For the text-containing cell, return its midpoint in (x, y) coordinate format. 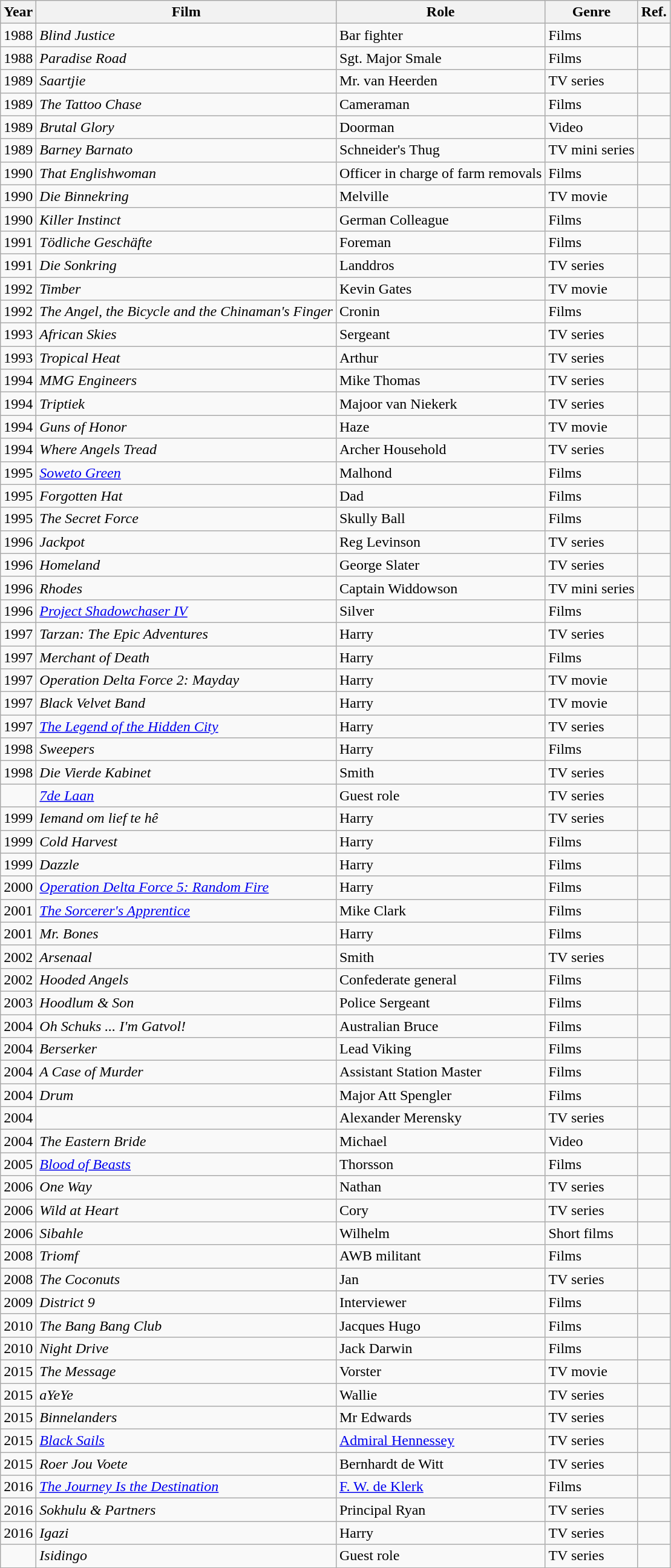
Alexander Merensky (440, 1118)
The Coconuts (186, 1279)
Jack Darwin (440, 1348)
Officer in charge of farm removals (440, 173)
Forgotten Hat (186, 496)
Night Drive (186, 1348)
Roer Jou Voete (186, 1464)
Film (186, 12)
2000 (18, 888)
Berserker (186, 1049)
District 9 (186, 1302)
Short films (592, 1233)
Principal Ryan (440, 1510)
Jackpot (186, 542)
Mike Clark (440, 911)
Sgt. Major Smale (440, 58)
Melville (440, 196)
Sokhulu & Partners (186, 1510)
Drum (186, 1095)
Sweepers (186, 749)
Hooded Angels (186, 980)
Dad (440, 496)
Bernhardt de Witt (440, 1464)
Hoodlum & Son (186, 1003)
Mr. van Heerden (440, 81)
Cronin (440, 312)
7de Laan (186, 796)
The Eastern Bride (186, 1141)
Killer Instinct (186, 219)
Jan (440, 1279)
Oh Schuks ... I'm Gatvol! (186, 1026)
2005 (18, 1164)
Operation Delta Force 5: Random Fire (186, 888)
Blind Justice (186, 35)
Vorster (440, 1371)
That Englishwoman (186, 173)
Wilhelm (440, 1233)
aYeYe (186, 1394)
Captain Widdowson (440, 588)
Timber (186, 289)
F. W. de Klerk (440, 1487)
Soweto Green (186, 473)
Tropical Heat (186, 358)
Ref. (653, 12)
Sergeant (440, 335)
Black Velvet Band (186, 703)
The Sorcerer's Apprentice (186, 911)
Cameraman (440, 104)
Where Angels Tread (186, 450)
Bar fighter (440, 35)
Arthur (440, 358)
AWB militant (440, 1256)
The Journey Is the Destination (186, 1487)
The Secret Force (186, 519)
Silver (440, 611)
The Angel, the Bicycle and the Chinaman's Finger (186, 312)
Wallie (440, 1394)
Dazzle (186, 865)
Doorman (440, 127)
The Message (186, 1371)
Genre (592, 12)
The Legend of the Hidden City (186, 726)
Admiral Hennessey (440, 1441)
Igazi (186, 1533)
Homeland (186, 565)
Die Vierde Kabinet (186, 772)
Mr Edwards (440, 1418)
Reg Levinson (440, 542)
Foreman (440, 242)
Major Att Spengler (440, 1095)
Police Sergeant (440, 1003)
Project Shadowchaser IV (186, 611)
Brutal Glory (186, 127)
African Skies (186, 335)
Iemand om lief te hê (186, 819)
George Slater (440, 565)
Confederate general (440, 980)
Paradise Road (186, 58)
MMG Engineers (186, 381)
Cold Harvest (186, 842)
Black Sails (186, 1441)
Die Binnekring (186, 196)
Die Sonkring (186, 265)
Binnelanders (186, 1418)
Lead Viking (440, 1049)
Mr. Bones (186, 934)
Tarzan: The Epic Adventures (186, 634)
Kevin Gates (440, 289)
Australian Bruce (440, 1026)
Jacques Hugo (440, 1325)
Malhond (440, 473)
Thorsson (440, 1164)
Barney Barnato (186, 150)
Triomf (186, 1256)
Cory (440, 1210)
Operation Delta Force 2: Mayday (186, 680)
2003 (18, 1003)
Guns of Honor (186, 427)
Assistant Station Master (440, 1072)
Schneider's Thug (440, 150)
Archer Household (440, 450)
Tödliche Geschäfte (186, 242)
One Way (186, 1187)
Role (440, 12)
Saartjie (186, 81)
Arsenaal (186, 957)
Interviewer (440, 1302)
Isidingo (186, 1556)
Nathan (440, 1187)
Blood of Beasts (186, 1164)
The Bang Bang Club (186, 1325)
Michael (440, 1141)
Triptiek (186, 404)
Majoor van Niekerk (440, 404)
Skully Ball (440, 519)
A Case of Murder (186, 1072)
Landdros (440, 265)
Rhodes (186, 588)
2009 (18, 1302)
German Colleague (440, 219)
Merchant of Death (186, 657)
Mike Thomas (440, 381)
Haze (440, 427)
The Tattoo Chase (186, 104)
Year (18, 12)
Sibahle (186, 1233)
Wild at Heart (186, 1210)
